Detect which cell encompasses the target text, then output its (x, y) center coordinate. 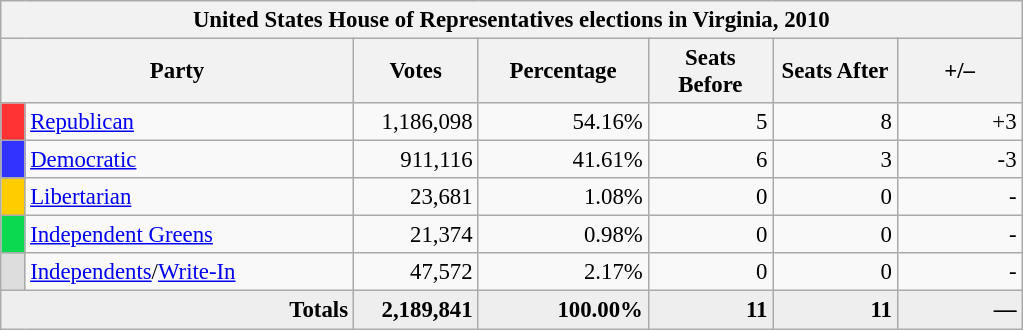
8 (836, 122)
— (960, 310)
23,681 (416, 197)
Seats After (836, 72)
Independents/Write-In (189, 273)
-3 (960, 160)
+3 (960, 122)
2,189,841 (416, 310)
Totals (178, 310)
Libertarian (189, 197)
911,116 (416, 160)
54.16% (563, 122)
2.17% (563, 273)
1,186,098 (416, 122)
Democratic (189, 160)
3 (836, 160)
Party (178, 72)
0.98% (563, 235)
1.08% (563, 197)
Independent Greens (189, 235)
Percentage (563, 72)
5 (710, 122)
100.00% (563, 310)
United States House of Representatives elections in Virginia, 2010 (512, 20)
Republican (189, 122)
6 (710, 160)
41.61% (563, 160)
Seats Before (710, 72)
+/– (960, 72)
47,572 (416, 273)
21,374 (416, 235)
Votes (416, 72)
